Determine the [X, Y] coordinate at the center of the cell enclosing the given text.  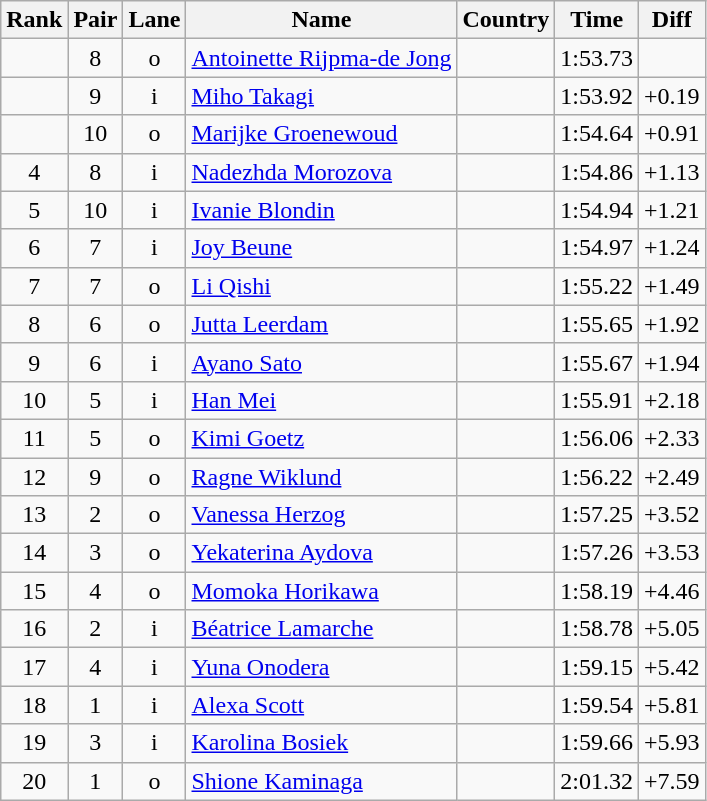
+2.49 [672, 477]
+5.05 [672, 629]
Ayano Sato [322, 362]
Yekaterina Aydova [322, 553]
Momoka Horikawa [322, 591]
Vanessa Herzog [322, 515]
1:54.97 [597, 248]
1:53.73 [597, 58]
+1.24 [672, 248]
Jutta Leerdam [322, 324]
Marijke Groenewoud [322, 134]
Name [322, 20]
19 [34, 743]
1:57.26 [597, 553]
1:54.94 [597, 210]
1:53.92 [597, 96]
1:57.25 [597, 515]
1:58.78 [597, 629]
+1.49 [672, 286]
Shione Kaminaga [322, 781]
+1.21 [672, 210]
1:55.67 [597, 362]
2:01.32 [597, 781]
Li Qishi [322, 286]
+3.52 [672, 515]
1:56.22 [597, 477]
+1.13 [672, 172]
+5.81 [672, 705]
+2.33 [672, 438]
1:59.66 [597, 743]
1:54.64 [597, 134]
+7.59 [672, 781]
1:58.19 [597, 591]
+4.46 [672, 591]
Ragne Wiklund [322, 477]
20 [34, 781]
Antoinette Rijpma-de Jong [322, 58]
Nadezhda Morozova [322, 172]
1:59.54 [597, 705]
+0.19 [672, 96]
Han Mei [322, 400]
Miho Takagi [322, 96]
Country [506, 20]
1:56.06 [597, 438]
Diff [672, 20]
12 [34, 477]
+0.91 [672, 134]
Karolina Bosiek [322, 743]
11 [34, 438]
13 [34, 515]
Béatrice Lamarche [322, 629]
+1.94 [672, 362]
1:55.22 [597, 286]
14 [34, 553]
Ivanie Blondin [322, 210]
15 [34, 591]
+5.42 [672, 667]
1:54.86 [597, 172]
Joy Beune [322, 248]
16 [34, 629]
1:59.15 [597, 667]
Time [597, 20]
Kimi Goetz [322, 438]
Pair [96, 20]
Alexa Scott [322, 705]
Lane [154, 20]
+3.53 [672, 553]
+1.92 [672, 324]
+5.93 [672, 743]
1:55.65 [597, 324]
1:55.91 [597, 400]
17 [34, 667]
Rank [34, 20]
18 [34, 705]
Yuna Onodera [322, 667]
+2.18 [672, 400]
